For the text-containing cell, return its midpoint in [X, Y] coordinate format. 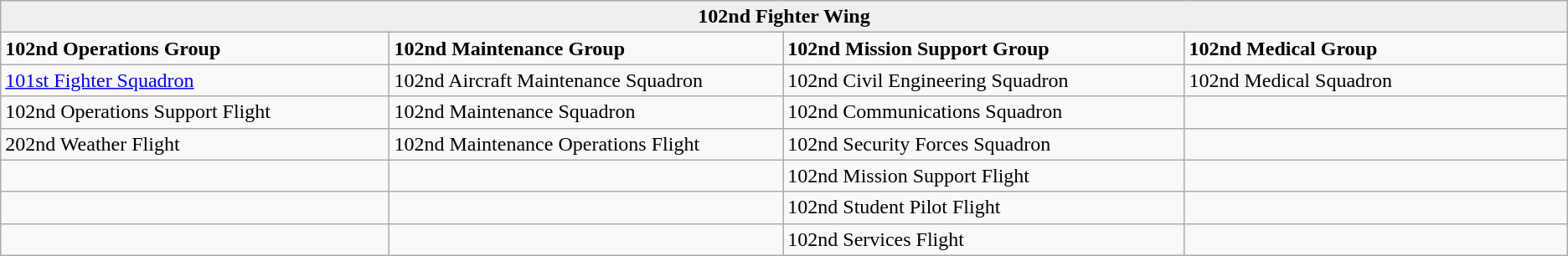
102nd Maintenance Squadron [586, 112]
102nd Communications Squadron [983, 112]
202nd Weather Flight [195, 144]
102nd Mission Support Flight [983, 176]
102nd Mission Support Group [983, 49]
102nd Civil Engineering Squadron [983, 80]
102nd Aircraft Maintenance Squadron [586, 80]
101st Fighter Squadron [195, 80]
102nd Fighter Wing [784, 17]
102nd Operations Group [195, 49]
102nd Medical Group [1375, 49]
102nd Maintenance Operations Flight [586, 144]
102nd Maintenance Group [586, 49]
102nd Operations Support Flight [195, 112]
102nd Student Pilot Flight [983, 207]
102nd Medical Squadron [1375, 80]
102nd Security Forces Squadron [983, 144]
102nd Services Flight [983, 239]
